Detect which cell encompasses the target text, then output its (X, Y) center coordinate. 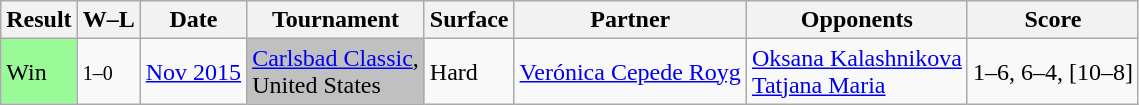
Verónica Cepede Royg (630, 72)
Score (1052, 20)
Opponents (856, 20)
Nov 2015 (193, 72)
1–0 (108, 72)
Tournament (336, 20)
W–L (108, 20)
Hard (469, 72)
Surface (469, 20)
1–6, 6–4, [10–8] (1052, 72)
Result (39, 20)
Partner (630, 20)
Oksana Kalashnikova Tatjana Maria (856, 72)
Win (39, 72)
Date (193, 20)
Carlsbad Classic, United States (336, 72)
